Search for the cell housing the specified text and yield its (x, y) center coordinate. 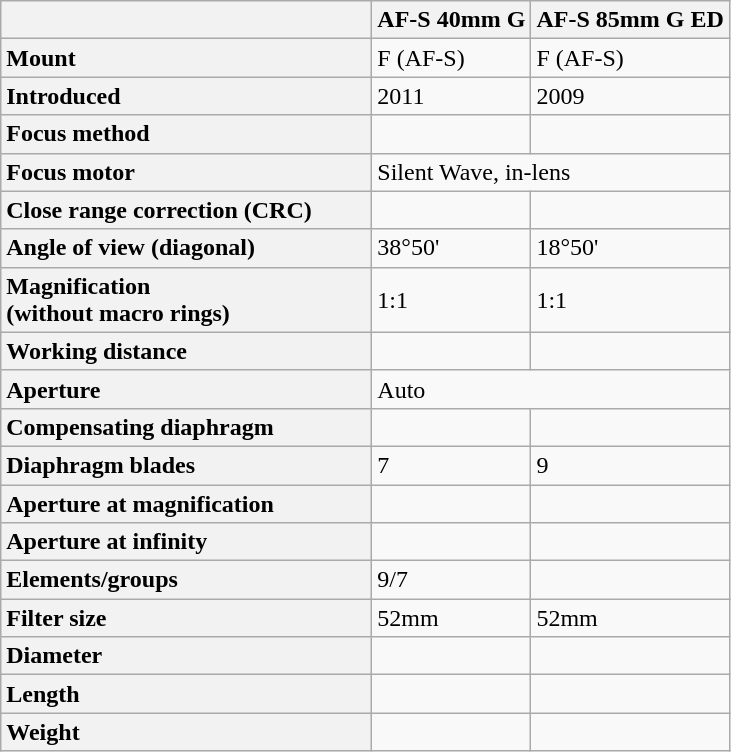
2009 (630, 96)
Focus method (186, 134)
9 (630, 465)
Diaphragm blades (186, 465)
AF-S 40mm G (452, 20)
Close range correction (CRC) (186, 210)
Aperture (186, 389)
38°50' (452, 248)
18°50' (630, 248)
Mount (186, 58)
Weight (186, 732)
AF-S 85mm G ED (630, 20)
7 (452, 465)
Auto (550, 389)
Focus motor (186, 172)
2011 (452, 96)
Aperture at magnification (186, 503)
Angle of view (diagonal) (186, 248)
Elements/groups (186, 580)
Filter size (186, 618)
Diameter (186, 656)
Introduced (186, 96)
Magnification(without macro rings) (186, 300)
9/7 (452, 580)
Working distance (186, 351)
F (AF-S) (452, 58)
Compensating diaphragm (186, 427)
F (AF‑S) (630, 58)
Length (186, 694)
Aperture at infinity (186, 542)
Silent Wave, in-lens (550, 172)
